Return (x, y) of the center of cell containing provided text 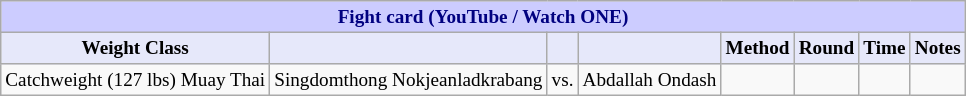
Catchweight (127 lbs) Muay Thai (136, 80)
Method (758, 48)
Fight card (YouTube / Watch ONE) (483, 17)
Singdomthong Nokjeanladkrabang (408, 80)
Round (826, 48)
Abdallah Ondash (650, 80)
Notes (938, 48)
vs. (562, 80)
Weight Class (136, 48)
Time (884, 48)
